Search for the cell housing the specified text and yield its [x, y] center coordinate. 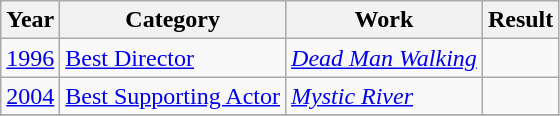
Mystic River [384, 96]
Best Director [173, 58]
Result [520, 20]
Best Supporting Actor [173, 96]
1996 [30, 58]
2004 [30, 96]
Work [384, 20]
Category [173, 20]
Dead Man Walking [384, 58]
Year [30, 20]
